Locate the cell with the specified text and output its (x, y) center coordinate. 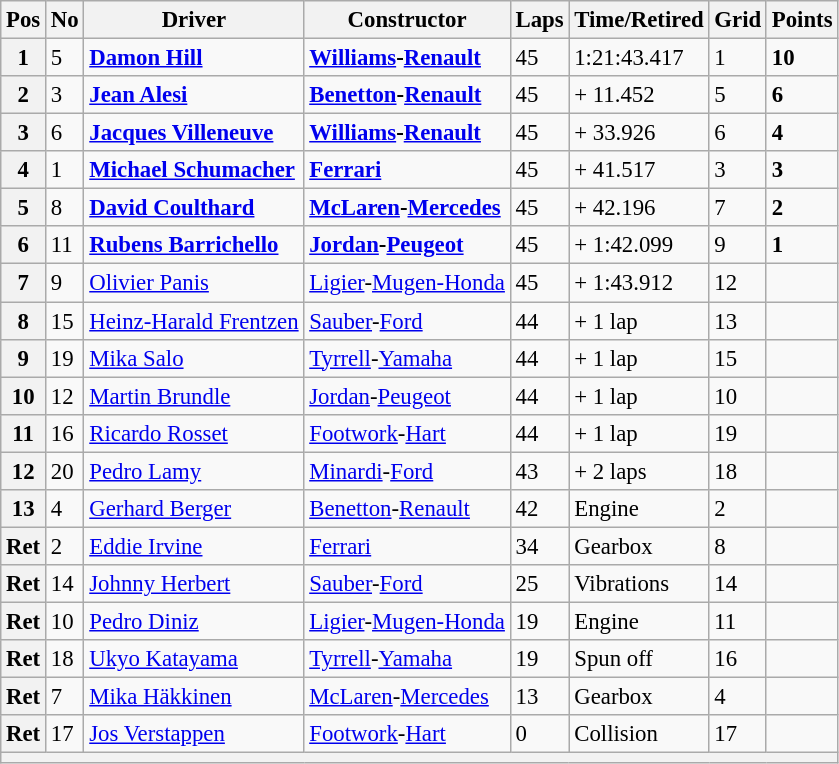
Johnny Herbert (194, 584)
Pedro Lamy (194, 471)
+ 1:42.099 (639, 245)
Pos (24, 20)
Spun off (639, 659)
+ 11.452 (639, 95)
Time/Retired (639, 20)
Gerhard Berger (194, 509)
Jean Alesi (194, 95)
34 (540, 546)
Pedro Diniz (194, 621)
Damon Hill (194, 58)
0 (540, 734)
Constructor (407, 20)
Mika Salo (194, 358)
20 (65, 471)
Mika Häkkinen (194, 697)
43 (540, 471)
Driver (194, 20)
Eddie Irvine (194, 546)
42 (540, 509)
Collision (639, 734)
+ 1:43.912 (639, 283)
Heinz-Harald Frentzen (194, 321)
Michael Schumacher (194, 170)
No (65, 20)
+ 2 laps (639, 471)
Rubens Barrichello (194, 245)
+ 33.926 (639, 133)
Minardi-Ford (407, 471)
Laps (540, 20)
Points (802, 20)
Jacques Villeneuve (194, 133)
David Coulthard (194, 208)
+ 42.196 (639, 208)
Vibrations (639, 584)
1:21:43.417 (639, 58)
25 (540, 584)
+ 41.517 (639, 170)
Ricardo Rosset (194, 433)
Olivier Panis (194, 283)
Grid (738, 20)
Martin Brundle (194, 396)
Jos Verstappen (194, 734)
Ukyo Katayama (194, 659)
